Extract the [X, Y] coordinate from the center of the cell holding the provided text.  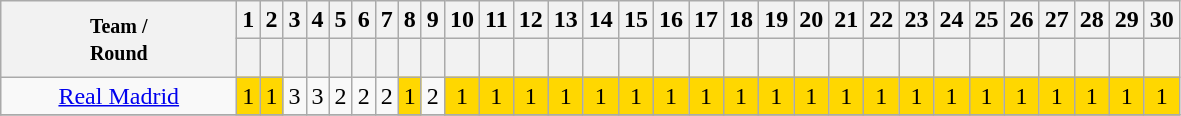
19 [776, 20]
16 [670, 20]
13 [566, 20]
11 [496, 20]
7 [386, 20]
27 [1056, 20]
5 [340, 20]
Team / Round [119, 39]
14 [600, 20]
17 [706, 20]
6 [364, 20]
15 [636, 20]
25 [986, 20]
10 [462, 20]
26 [1022, 20]
28 [1092, 20]
12 [530, 20]
8 [410, 20]
30 [1162, 20]
24 [952, 20]
22 [882, 20]
9 [432, 20]
18 [742, 20]
4 [318, 20]
21 [846, 20]
23 [916, 20]
29 [1126, 20]
20 [812, 20]
Real Madrid [119, 96]
